Search for the cell housing the specified text and yield its [X, Y] center coordinate. 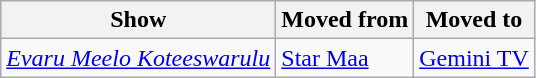
Show [138, 20]
Gemini TV [474, 58]
Moved to [474, 20]
Star Maa [345, 58]
Evaru Meelo Koteeswarulu [138, 58]
Moved from [345, 20]
